Find where the given text appears and provide that cell's center as [x, y] coordinate. 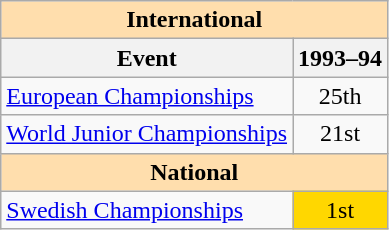
European Championships [147, 96]
International [194, 20]
Event [147, 58]
21st [340, 134]
1st [340, 210]
National [194, 172]
World Junior Championships [147, 134]
Swedish Championships [147, 210]
1993–94 [340, 58]
25th [340, 96]
